From the cell containing the given text, extract its center point as [x, y] coordinate. 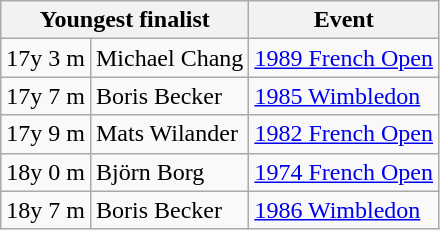
17y 3 m [46, 58]
1982 French Open [344, 134]
Mats Wilander [169, 134]
1986 Wimbledon [344, 210]
Michael Chang [169, 58]
1985 Wimbledon [344, 96]
18y 7 m [46, 210]
1989 French Open [344, 58]
17y 7 m [46, 96]
17y 9 m [46, 134]
18y 0 m [46, 172]
Björn Borg [169, 172]
1974 French Open [344, 172]
Event [344, 20]
Youngest finalist [125, 20]
